Detect which cell encompasses the target text, then output its [X, Y] center coordinate. 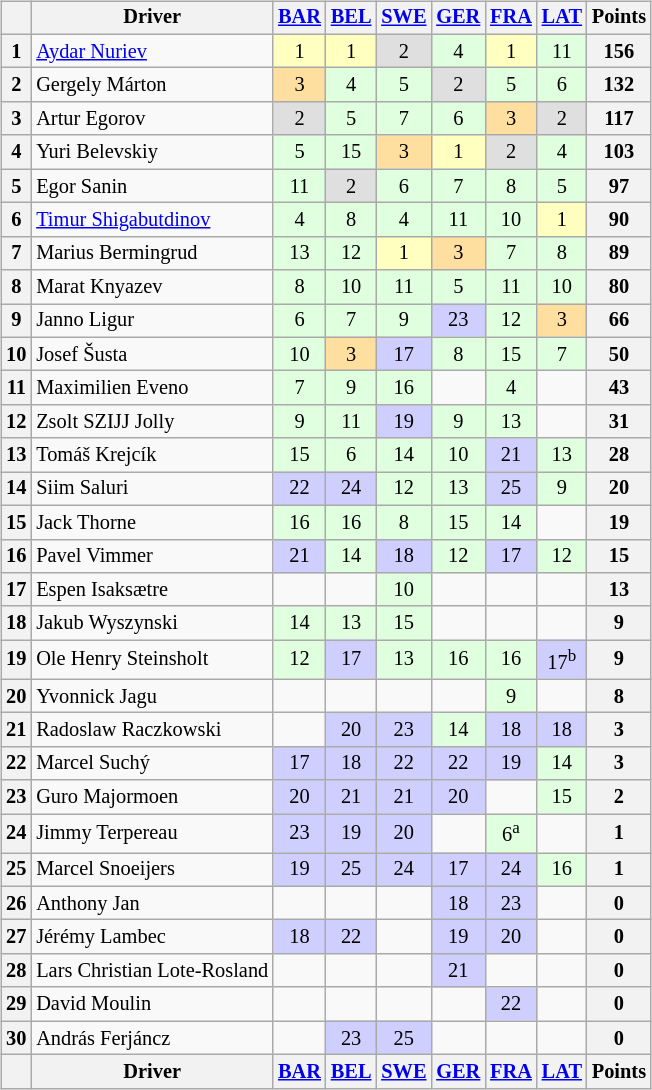
31 [619, 422]
17b [562, 660]
103 [619, 152]
132 [619, 85]
Maximilien Eveno [152, 388]
30 [16, 1038]
Pavel Vimmer [152, 556]
Siim Saluri [152, 489]
Radoslaw Raczkowski [152, 730]
89 [619, 253]
80 [619, 287]
Zsolt SZIJJ Jolly [152, 422]
90 [619, 220]
Aydar Nuriev [152, 51]
27 [16, 937]
Janno Ligur [152, 321]
Gergely Márton [152, 85]
97 [619, 186]
Timur Shigabutdinov [152, 220]
Anthony Jan [152, 903]
Marius Bermingrud [152, 253]
29 [16, 1004]
David Moulin [152, 1004]
Yuri Belevskiy [152, 152]
Jimmy Terpereau [152, 834]
Guro Majormoen [152, 797]
117 [619, 119]
Marcel Suchý [152, 763]
Jakub Wyszynski [152, 623]
Marcel Snoeijers [152, 870]
András Ferjáncz [152, 1038]
43 [619, 388]
Ole Henry Steinsholt [152, 660]
6a [511, 834]
Jack Thorne [152, 522]
Yvonnick Jagu [152, 696]
66 [619, 321]
Josef Šusta [152, 354]
Espen Isaksætre [152, 590]
Artur Egorov [152, 119]
156 [619, 51]
Egor Sanin [152, 186]
50 [619, 354]
Jérémy Lambec [152, 937]
Marat Knyazev [152, 287]
Tomáš Krejcík [152, 455]
Lars Christian Lote-Rosland [152, 971]
26 [16, 903]
